Capture the cell that displays the provided text and extract its (x, y) central coordinate. 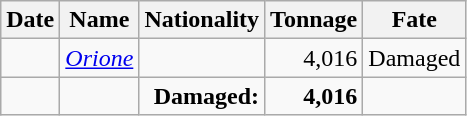
Damaged: (202, 96)
Damaged (414, 58)
Fate (414, 20)
Orione (100, 58)
Tonnage (314, 20)
Date (30, 20)
Nationality (202, 20)
Name (100, 20)
